Return [x, y] of the center of cell containing provided text 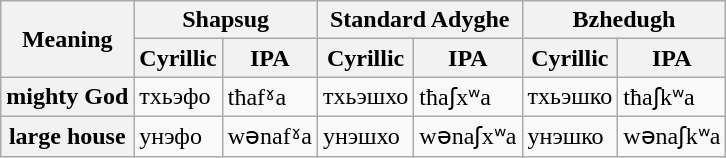
wənaʃkʷa [672, 136]
mighty God [68, 97]
тхьэшхо [365, 97]
Shapsug [226, 20]
large house [68, 136]
tħafˠa [270, 97]
tħaʃkʷa [672, 97]
Meaning [68, 39]
унэфo [178, 136]
тхьэшко [570, 97]
wənaʃxʷa [468, 136]
tħaʃxʷa [468, 97]
унэшко [570, 136]
унэшхо [365, 136]
Bzhedugh [624, 20]
тхьэфo [178, 97]
wənafˠa [270, 136]
Standard Adyghe [420, 20]
